Search for the cell housing the specified text and yield its (X, Y) center coordinate. 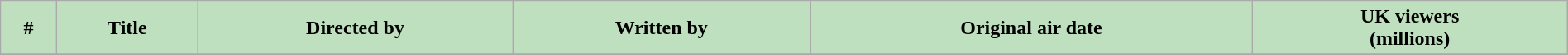
UK viewers(millions) (1409, 28)
Title (127, 28)
Directed by (356, 28)
# (28, 28)
Written by (662, 28)
Original air date (1031, 28)
